Search for the cell housing the specified text and yield its [x, y] center coordinate. 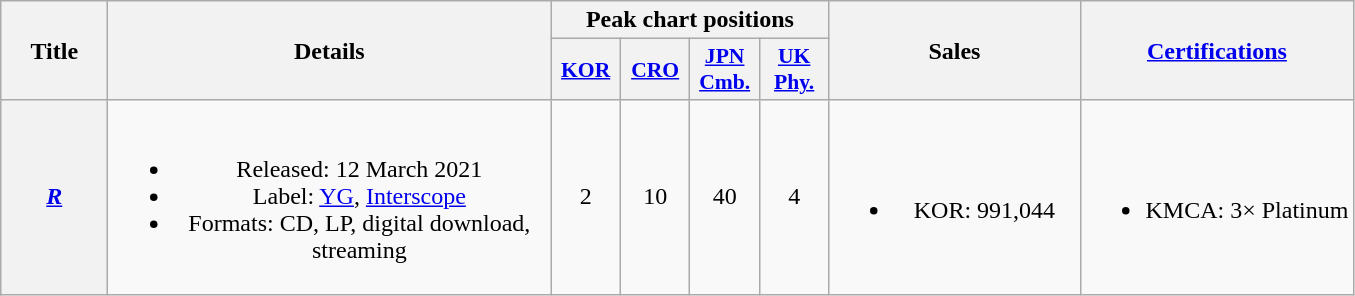
Title [54, 50]
CRO [655, 70]
KOR: 991,044 [954, 197]
Released: 12 March 2021Label: YG, InterscopeFormats: CD, LP, digital download, streaming [330, 197]
R [54, 197]
Peak chart positions [690, 20]
Details [330, 50]
40 [725, 197]
Certifications [1217, 50]
JPNCmb. [725, 70]
10 [655, 197]
KMCA: 3× Platinum [1217, 197]
Sales [954, 50]
2 [586, 197]
4 [794, 197]
KOR [586, 70]
UKPhy. [794, 70]
